Identify which cell holds the provided text, then report its (x, y) central coordinate. 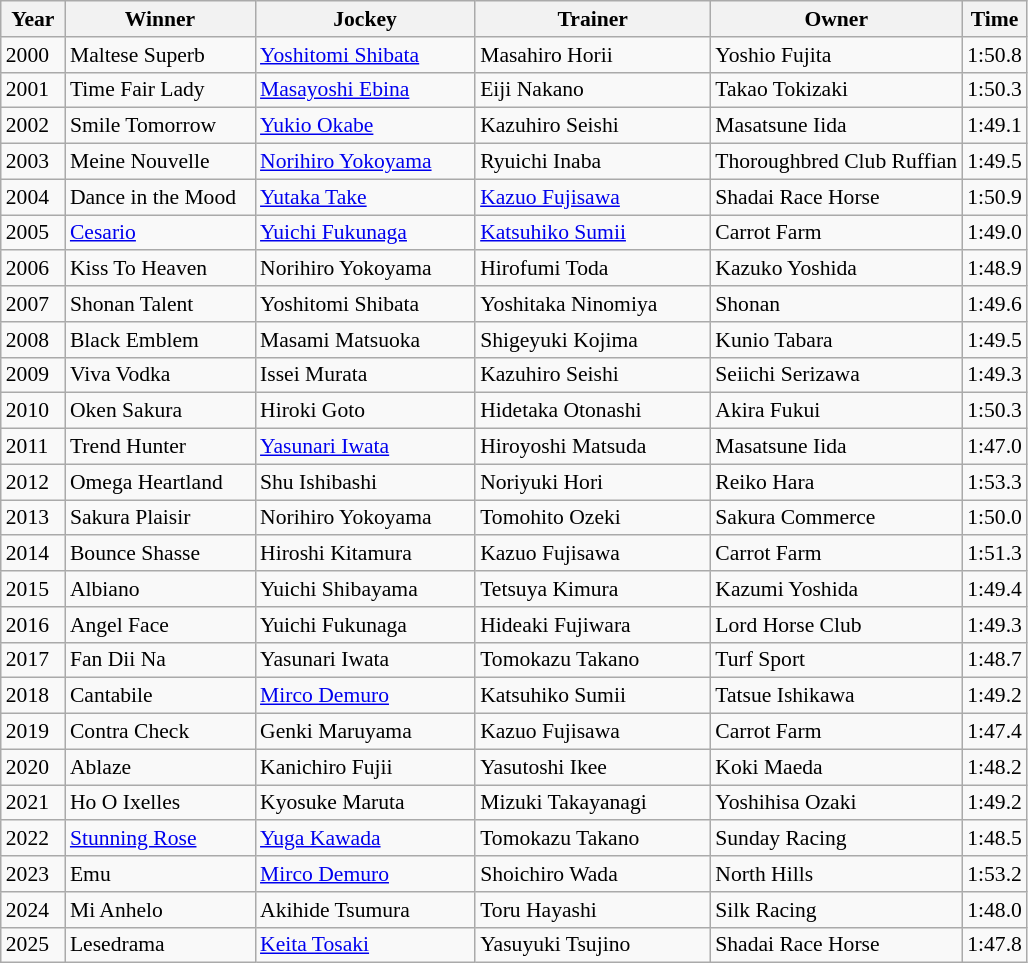
2019 (33, 732)
Genki Maruyama (365, 732)
Yoshitaka Ninomiya (592, 304)
Cantabile (160, 696)
1:49.1 (994, 126)
Masayoshi Ebina (365, 90)
Time Fair Lady (160, 90)
Toru Hayashi (592, 910)
Maltese Superb (160, 55)
1:47.4 (994, 732)
Lesedrama (160, 945)
Yasuyuki Tsujino (592, 945)
Koki Maeda (836, 767)
Dance in the Mood (160, 197)
Reiko Hara (836, 482)
2005 (33, 233)
Albiano (160, 589)
Meine Nouvelle (160, 162)
Eiji Nakano (592, 90)
2001 (33, 90)
1:47.8 (994, 945)
1:47.0 (994, 447)
Hiroshi Kitamura (365, 554)
Omega Heartland (160, 482)
Yasutoshi Ikee (592, 767)
Time (994, 19)
Hirofumi Toda (592, 269)
1:48.0 (994, 910)
North Hills (836, 874)
Shu Ishibashi (365, 482)
Viva Vodka (160, 375)
2004 (33, 197)
2000 (33, 55)
Mizuki Takayanagi (592, 803)
Shoichiro Wada (592, 874)
Akihide Tsumura (365, 910)
Kiss To Heaven (160, 269)
Masami Matsuoka (365, 340)
Mi Anhelo (160, 910)
2016 (33, 625)
Oken Sakura (160, 411)
2007 (33, 304)
Seiichi Serizawa (836, 375)
Trend Hunter (160, 447)
1:50.8 (994, 55)
Contra Check (160, 732)
Ryuichi Inaba (592, 162)
Shonan Talent (160, 304)
Shonan (836, 304)
1:49.4 (994, 589)
Masahiro Horii (592, 55)
Yoshihisa Ozaki (836, 803)
Yuga Kawada (365, 839)
2002 (33, 126)
2003 (33, 162)
2014 (33, 554)
Yutaka Take (365, 197)
2020 (33, 767)
1:53.2 (994, 874)
1:53.3 (994, 482)
Takao Tokizaki (836, 90)
2010 (33, 411)
Tatsue Ishikawa (836, 696)
Year (33, 19)
Kyosuke Maruta (365, 803)
1:50.0 (994, 518)
Lord Horse Club (836, 625)
2024 (33, 910)
Bounce Shasse (160, 554)
1:48.2 (994, 767)
Stunning Rose (160, 839)
2008 (33, 340)
Hidetaka Otonashi (592, 411)
Tomohito Ozeki (592, 518)
2015 (33, 589)
Kunio Tabara (836, 340)
Turf Sport (836, 660)
2011 (33, 447)
1:48.7 (994, 660)
Keita Tosaki (365, 945)
1:51.3 (994, 554)
2018 (33, 696)
Fan Dii Na (160, 660)
1:50.9 (994, 197)
Owner (836, 19)
Sunday Racing (836, 839)
Noriyuki Hori (592, 482)
Jockey (365, 19)
Issei Murata (365, 375)
Sakura Plaisir (160, 518)
Black Emblem (160, 340)
Thoroughbred Club Ruffian (836, 162)
2009 (33, 375)
Akira Fukui (836, 411)
2022 (33, 839)
Kazumi Yoshida (836, 589)
Silk Racing (836, 910)
Kanichiro Fujii (365, 767)
Trainer (592, 19)
Hideaki Fujiwara (592, 625)
Ablaze (160, 767)
1:48.5 (994, 839)
1:49.0 (994, 233)
1:49.6 (994, 304)
Emu (160, 874)
2023 (33, 874)
2012 (33, 482)
Yukio Okabe (365, 126)
Ho O Ixelles (160, 803)
Angel Face (160, 625)
Cesario (160, 233)
Winner (160, 19)
2017 (33, 660)
2025 (33, 945)
Smile Tomorrow (160, 126)
Kazuko Yoshida (836, 269)
Tetsuya Kimura (592, 589)
Sakura Commerce (836, 518)
Yuichi Shibayama (365, 589)
Yoshio Fujita (836, 55)
Shigeyuki Kojima (592, 340)
1:48.9 (994, 269)
2013 (33, 518)
2006 (33, 269)
2021 (33, 803)
Hiroki Goto (365, 411)
Hiroyoshi Matsuda (592, 447)
